Find where the given text appears and provide that cell's center as (x, y) coordinate. 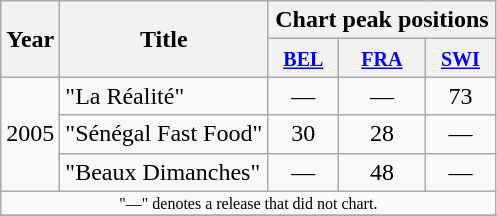
73 (460, 96)
FRA (382, 58)
SWI (460, 58)
48 (382, 172)
2005 (30, 134)
Title (164, 39)
Chart peak positions (382, 20)
30 (304, 134)
Year (30, 39)
BEL (304, 58)
"—" denotes a release that did not chart. (248, 203)
"La Réalité" (164, 96)
"Sénégal Fast Food" (164, 134)
"Beaux Dimanches" (164, 172)
28 (382, 134)
